Provide the (x, y) coordinate of the cell's center where the given text is located.  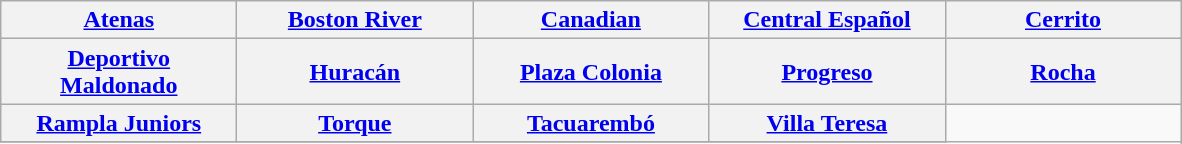
Canadian (591, 20)
Deportivo Maldonado (119, 72)
Rocha (1063, 72)
Cerrito (1063, 20)
Progreso (827, 72)
Torque (355, 123)
Rampla Juniors (119, 123)
Boston River (355, 20)
Villa Teresa (827, 123)
Huracán (355, 72)
Atenas (119, 20)
Plaza Colonia (591, 72)
Tacuarembó (591, 123)
Central Español (827, 20)
